Determine the (X, Y) coordinate at the center of the cell enclosing the given text.  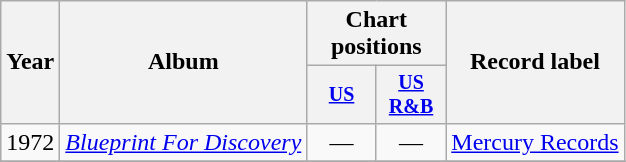
Year (30, 62)
Album (184, 62)
US (342, 94)
Mercury Records (535, 142)
USR&B (410, 94)
Record label (535, 62)
Blueprint For Discovery (184, 142)
Chart positions (376, 34)
1972 (30, 142)
